Return the [x, y] coordinate for the center point of the cell that contains the specified text.  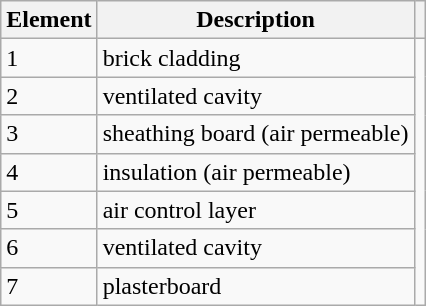
3 [49, 134]
insulation (air permeable) [256, 172]
4 [49, 172]
2 [49, 96]
1 [49, 58]
6 [49, 248]
plasterboard [256, 286]
7 [49, 286]
5 [49, 210]
brick cladding [256, 58]
Element [49, 20]
air control layer [256, 210]
Description [256, 20]
sheathing board (air permeable) [256, 134]
